Detect which cell encompasses the target text, then output its [x, y] center coordinate. 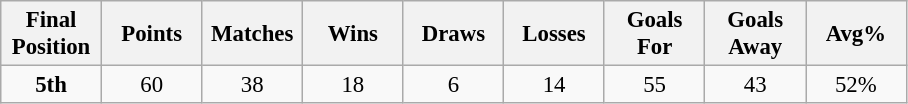
52% [856, 85]
6 [454, 85]
43 [756, 85]
14 [554, 85]
Goals For [654, 34]
18 [354, 85]
Points [152, 34]
Final Position [52, 34]
Goals Away [756, 34]
Wins [354, 34]
Losses [554, 34]
Draws [454, 34]
38 [252, 85]
55 [654, 85]
5th [52, 85]
Matches [252, 34]
60 [152, 85]
Avg% [856, 34]
